Return the (x, y) coordinate for the center point of the cell that contains the specified text.  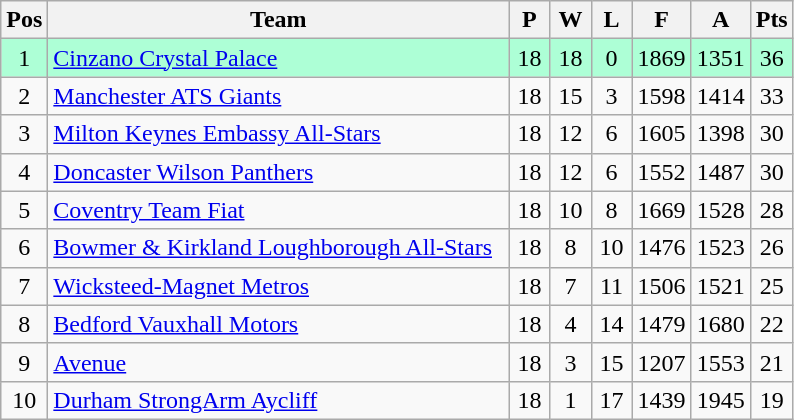
1439 (662, 400)
19 (772, 400)
1669 (662, 210)
Cinzano Crystal Palace (278, 58)
21 (772, 362)
Coventry Team Fiat (278, 210)
1398 (720, 134)
1869 (662, 58)
Team (278, 20)
1523 (720, 248)
26 (772, 248)
22 (772, 324)
25 (772, 286)
A (720, 20)
14 (612, 324)
Pts (772, 20)
1476 (662, 248)
36 (772, 58)
Bowmer & Kirkland Loughborough All-Stars (278, 248)
Manchester ATS Giants (278, 96)
W (570, 20)
Milton Keynes Embassy All-Stars (278, 134)
1528 (720, 210)
Bedford Vauxhall Motors (278, 324)
1207 (662, 362)
1553 (720, 362)
Wicksteed-Magnet Metros (278, 286)
5 (24, 210)
Durham StrongArm Aycliff (278, 400)
28 (772, 210)
Doncaster Wilson Panthers (278, 172)
1552 (662, 172)
1506 (662, 286)
0 (612, 58)
Pos (24, 20)
1487 (720, 172)
1521 (720, 286)
1605 (662, 134)
9 (24, 362)
11 (612, 286)
1598 (662, 96)
1479 (662, 324)
33 (772, 96)
2 (24, 96)
1414 (720, 96)
L (612, 20)
F (662, 20)
1351 (720, 58)
1945 (720, 400)
Avenue (278, 362)
P (530, 20)
17 (612, 400)
1680 (720, 324)
